Return the (x, y) coordinate for the center point of the cell that contains the specified text.  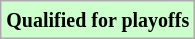
Qualified for playoffs (98, 20)
